Capture the cell that displays the provided text and extract its (x, y) central coordinate. 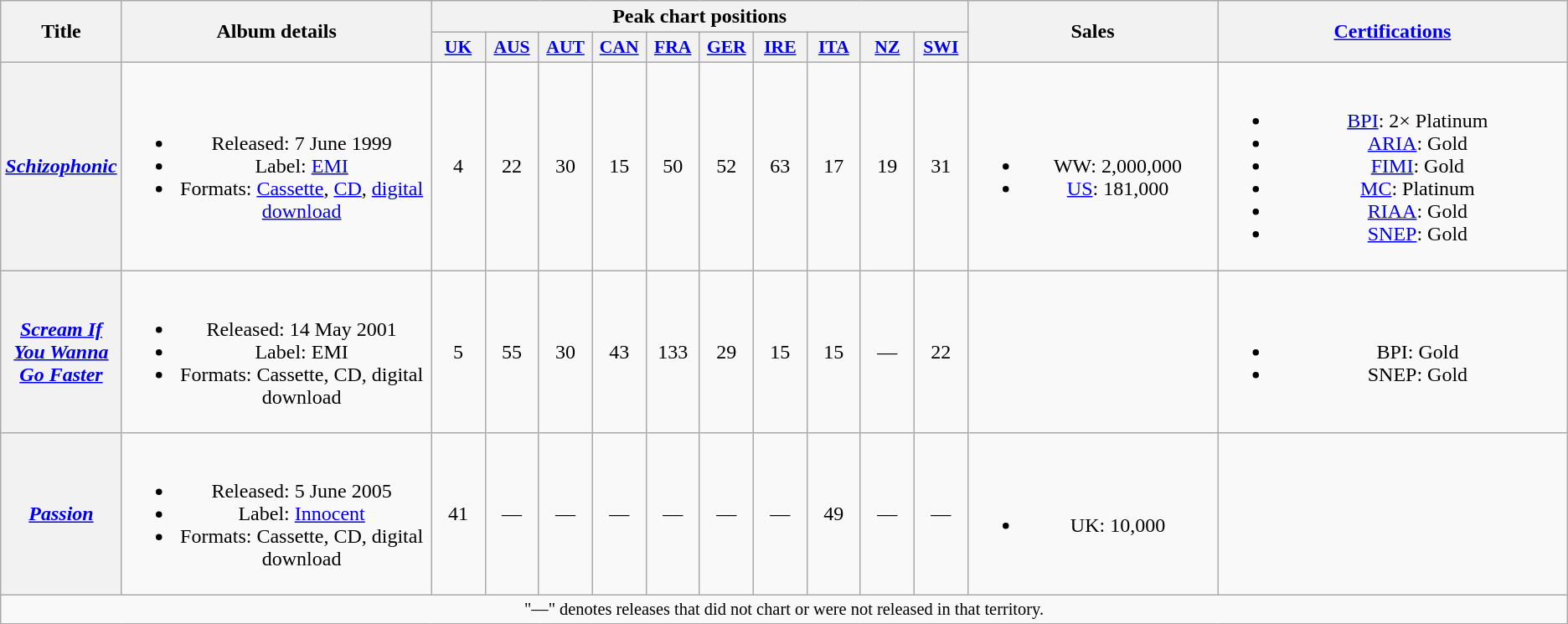
49 (833, 514)
55 (512, 351)
IRE (780, 48)
Scream If You Wanna Go Faster (61, 351)
FRA (673, 48)
50 (673, 166)
BPI: 2× PlatinumARIA: GoldFIMI: GoldMC: PlatinumRIAA: GoldSNEP: Gold (1393, 166)
Certifications (1393, 32)
41 (458, 514)
31 (941, 166)
Title (61, 32)
19 (887, 166)
Passion (61, 514)
BPI: GoldSNEP: Gold (1393, 351)
133 (673, 351)
Album details (276, 32)
4 (458, 166)
5 (458, 351)
Released: 7 June 1999Label: EMIFormats: Cassette, CD, digital download (276, 166)
SWI (941, 48)
17 (833, 166)
Schizophonic (61, 166)
63 (780, 166)
CAN (619, 48)
UK: 10,000 (1092, 514)
AUS (512, 48)
52 (726, 166)
AUT (565, 48)
NZ (887, 48)
"—" denotes releases that did not chart or were not released in that territory. (784, 610)
43 (619, 351)
WW: 2,000,000US: 181,000 (1092, 166)
Sales (1092, 32)
GER (726, 48)
ITA (833, 48)
Peak chart positions (699, 17)
29 (726, 351)
Released: 14 May 2001Label: EMIFormats: Cassette, CD, digital download (276, 351)
UK (458, 48)
Released: 5 June 2005Label: InnocentFormats: Cassette, CD, digital download (276, 514)
